Capture the cell that displays the provided text and extract its (x, y) central coordinate. 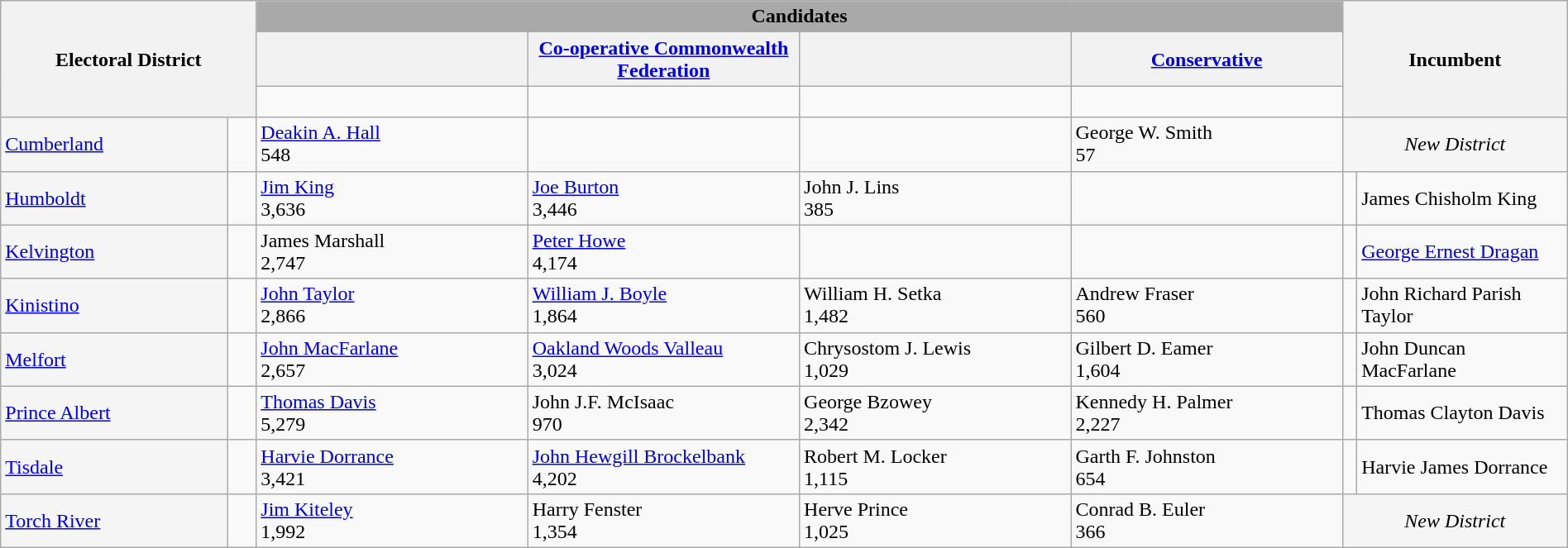
Herve Prince1,025 (935, 521)
Chrysostom J. Lewis1,029 (935, 359)
Humboldt (114, 198)
Thomas Clayton Davis (1462, 413)
Harvie James Dorrance (1462, 466)
George Bzowey2,342 (935, 413)
Joe Burton3,446 (663, 198)
Kinistino (114, 306)
Tisdale (114, 466)
John Richard Parish Taylor (1462, 306)
Melfort (114, 359)
Harvie Dorrance3,421 (392, 466)
John Duncan MacFarlane (1462, 359)
John J.F. McIsaac970 (663, 413)
Jim Kiteley1,992 (392, 521)
Oakland Woods Valleau3,024 (663, 359)
James Chisholm King (1462, 198)
Jim King3,636 (392, 198)
John J. Lins385 (935, 198)
William H. Setka1,482 (935, 306)
Andrew Fraser560 (1207, 306)
Thomas Davis5,279 (392, 413)
Deakin A. Hall548 (392, 144)
George Ernest Dragan (1462, 251)
Conservative (1207, 60)
Peter Howe4,174 (663, 251)
Co-operative Commonwealth Federation (663, 60)
Electoral District (129, 60)
John Hewgill Brockelbank4,202 (663, 466)
John Taylor2,866 (392, 306)
Cumberland (114, 144)
Torch River (114, 521)
John MacFarlane2,657 (392, 359)
James Marshall2,747 (392, 251)
Candidates (800, 17)
Kelvington (114, 251)
George W. Smith57 (1207, 144)
William J. Boyle1,864 (663, 306)
Robert M. Locker1,115 (935, 466)
Garth F. Johnston654 (1207, 466)
Kennedy H. Palmer2,227 (1207, 413)
Gilbert D. Eamer1,604 (1207, 359)
Conrad B. Euler366 (1207, 521)
Prince Albert (114, 413)
Harry Fenster1,354 (663, 521)
Incumbent (1455, 60)
